Extract the (X, Y) coordinate from the center of the cell holding the provided text.  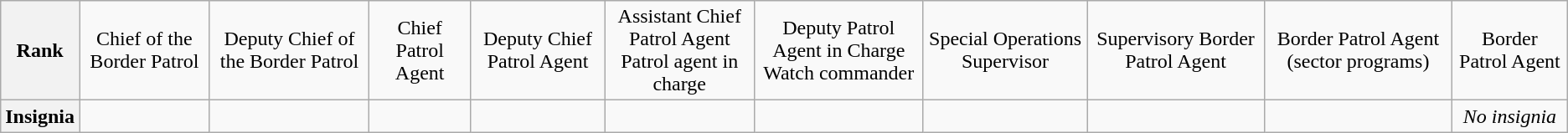
Supervisory Border Patrol Agent (1176, 50)
Special Operations Supervisor (1005, 50)
Insignia (40, 116)
Assistant Chief Patrol AgentPatrol agent in charge (679, 50)
Deputy Patrol Agent in ChargeWatch commander (838, 50)
Border Patrol Agent (sector programs) (1358, 50)
Deputy Chief Patrol Agent (538, 50)
No insignia (1510, 116)
Border Patrol Agent (1510, 50)
Chief of the Border Patrol (145, 50)
Rank (40, 50)
Chief Patrol Agent (420, 50)
Deputy Chief of the Border Patrol (289, 50)
